For the text-containing cell, return its midpoint in [X, Y] coordinate format. 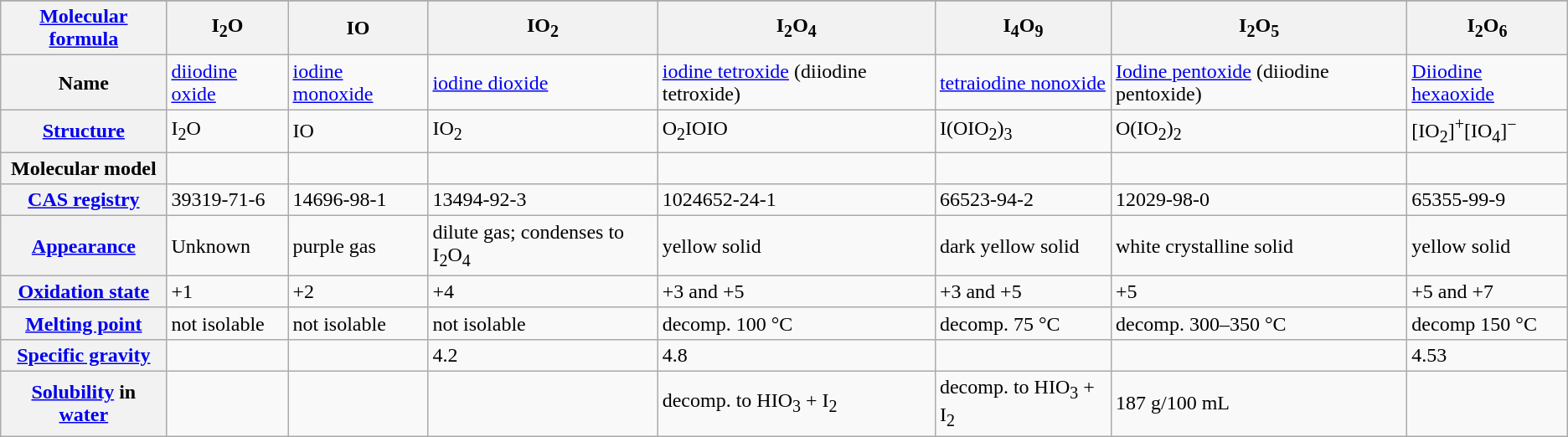
iodine dioxide [543, 82]
Diiodine hexaoxide [1488, 82]
I4O9 [1023, 28]
decomp. 100 °C [796, 323]
iodine monoxide [358, 82]
tetraiodine nonoxide [1023, 82]
+4 [543, 291]
Specific gravity [84, 355]
Solubility in water [84, 404]
decomp. 75 °C [1023, 323]
4.53 [1488, 355]
Iodine pentoxide (diiodine pentoxide) [1258, 82]
+2 [358, 291]
39319-71-6 [228, 200]
O(IO2)2 [1258, 131]
187 g/100 mL [1258, 404]
Name [84, 82]
Molecular model [84, 168]
dark yellow solid [1023, 246]
Oxidation state [84, 291]
Unknown [228, 246]
4.2 [543, 355]
+5 and +7 [1488, 291]
I(OIO2)3 [1023, 131]
4.8 [796, 355]
I2O5 [1258, 28]
dilute gas; condenses to I2O4 [543, 246]
66523-94-2 [1023, 200]
14696-98-1 [358, 200]
+5 [1258, 291]
[IO2]+[IO4]− [1488, 131]
CAS registry [84, 200]
1024652-24-1 [796, 200]
iodine tetroxide (diiodine tetroxide) [796, 82]
Structure [84, 131]
white crystalline solid [1258, 246]
Appearance [84, 246]
+1 [228, 291]
O2IOIO [796, 131]
I2O4 [796, 28]
purple gas [358, 246]
I2O6 [1488, 28]
Melting point [84, 323]
diiodine oxide [228, 82]
decomp 150 °C [1488, 323]
12029-98-0 [1258, 200]
13494-92-3 [543, 200]
decomp. 300–350 °C [1258, 323]
65355-99-9 [1488, 200]
Molecular formula [84, 28]
